Identify which cell holds the provided text, then report its (x, y) central coordinate. 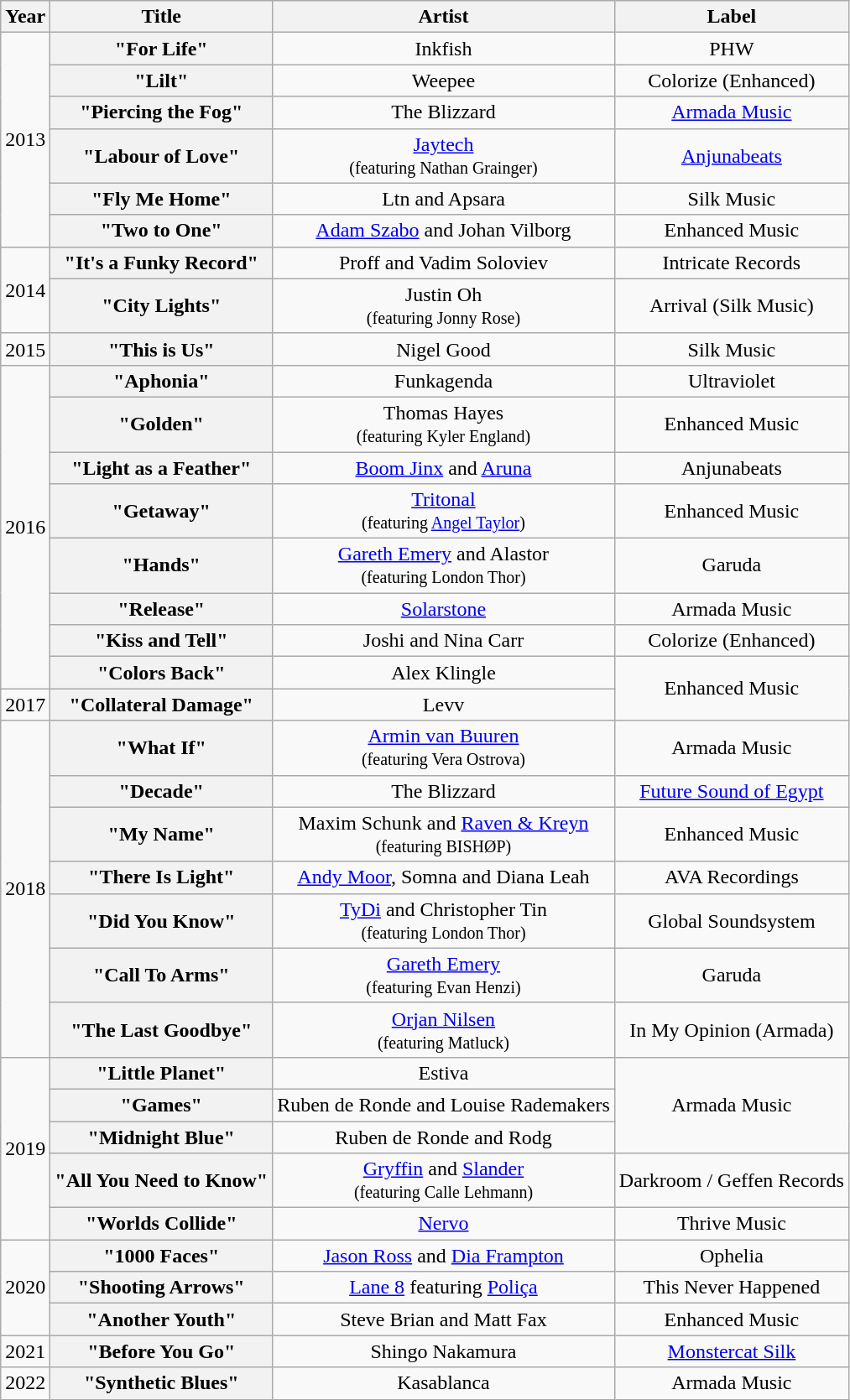
2018 (25, 889)
Weepee (444, 81)
2013 (25, 139)
Proff and Vadim Soloviev (444, 263)
Andy Moor, Somna and Diana Leah (444, 877)
Maxim Schunk and Raven & Kreyn(featuring BISHØP) (444, 834)
Thomas Hayes(featuring Kyler England) (444, 424)
Kasablanca (444, 1383)
2019 (25, 1148)
Tritonal(featuring Angel Taylor) (444, 512)
TyDi and Christopher Tin(featuring London Thor) (444, 921)
"Did You Know" (161, 921)
"Light as a Feather" (161, 467)
Boom Jinx and Aruna (444, 467)
2015 (25, 349)
"Golden" (161, 424)
"Two to One" (161, 231)
Joshi and Nina Carr (444, 641)
Jason Ross and Dia Frampton (444, 1256)
Orjan Nilsen (featuring Matluck) (444, 1030)
Ruben de Ronde and Louise Rademakers (444, 1105)
Global Soundsystem (732, 921)
Alex Klingle (444, 673)
"All You Need to Know" (161, 1181)
Gryffin and Slander (featuring Calle Lehmann) (444, 1181)
Ultraviolet (732, 381)
"Fly Me Home" (161, 199)
"My Name" (161, 834)
"Worlds Collide" (161, 1224)
"Little Planet" (161, 1073)
Thrive Music (732, 1224)
Darkroom / Geffen Records (732, 1181)
"Labour of Love" (161, 156)
Lane 8 featuring Poliça (444, 1288)
"Getaway" (161, 512)
"Before You Go" (161, 1351)
Title (161, 17)
"Another Youth" (161, 1319)
In My Opinion (Armada) (732, 1030)
"Aphonia" (161, 381)
Levv (444, 705)
"Decade" (161, 791)
Armin van Buuren(featuring Vera Ostrova) (444, 748)
Arrival (Silk Music) (732, 305)
2014 (25, 290)
2020 (25, 1288)
Nigel Good (444, 349)
Shingo Nakamura (444, 1351)
"For Life" (161, 49)
2016 (25, 527)
Solarstone (444, 609)
Jaytech(featuring Nathan Grainger) (444, 156)
Funkagenda (444, 381)
"Hands" (161, 565)
Estiva (444, 1073)
Gareth Emery (featuring Evan Henzi) (444, 975)
"Games" (161, 1105)
"Colors Back" (161, 673)
"Release" (161, 609)
Year (25, 17)
2021 (25, 1351)
This Never Happened (732, 1288)
PHW (732, 49)
2017 (25, 705)
Label (732, 17)
"City Lights" (161, 305)
Monstercat Silk (732, 1351)
Ltn and Apsara (444, 199)
"Call To Arms" (161, 975)
2022 (25, 1383)
Ruben de Ronde and Rodg (444, 1137)
AVA Recordings (732, 877)
"What If" (161, 748)
"Kiss and Tell" (161, 641)
"This is Us" (161, 349)
Ophelia (732, 1256)
"The Last Goodbye" (161, 1030)
"Synthetic Blues" (161, 1383)
Gareth Emery and Alastor(featuring London Thor) (444, 565)
Nervo (444, 1224)
"Midnight Blue" (161, 1137)
Inkfish (444, 49)
"Collateral Damage" (161, 705)
"It's a Funky Record" (161, 263)
Artist (444, 17)
"Shooting Arrows" (161, 1288)
"There Is Light" (161, 877)
Adam Szabo and Johan Vilborg (444, 231)
Future Sound of Egypt (732, 791)
Intricate Records (732, 263)
Justin Oh(featuring Jonny Rose) (444, 305)
Steve Brian and Matt Fax (444, 1319)
"Piercing the Fog" (161, 112)
"Lilt" (161, 81)
"1000 Faces" (161, 1256)
